Detect which cell encompasses the target text, then output its (X, Y) center coordinate. 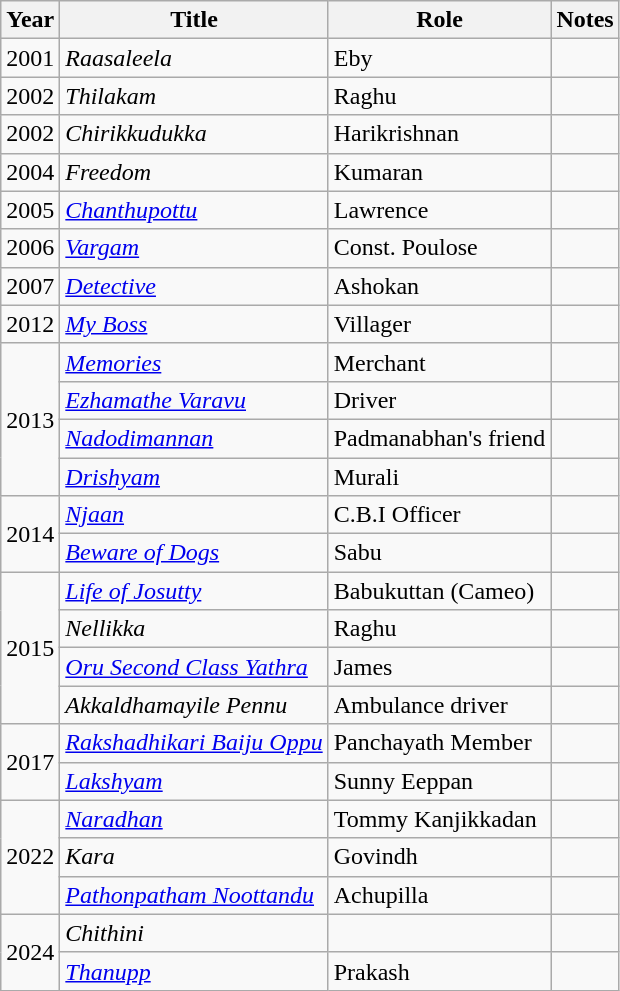
Akkaldhamayile Pennu (194, 705)
2013 (30, 419)
Nadodimannan (194, 438)
Drishyam (194, 477)
Harikrishnan (440, 134)
Lakshyam (194, 781)
Life of Josutty (194, 591)
2024 (30, 952)
Thilakam (194, 96)
Murali (440, 477)
2012 (30, 324)
2022 (30, 857)
2005 (30, 210)
Babukuttan (Cameo) (440, 591)
Merchant (440, 362)
Freedom (194, 172)
Thanupp (194, 971)
Raasaleela (194, 58)
My Boss (194, 324)
Ashokan (440, 286)
Const. Poulose (440, 248)
Njaan (194, 515)
Pathonpatham Noottandu (194, 895)
2017 (30, 762)
Nellikka (194, 629)
Lawrence (440, 210)
Beware of Dogs (194, 553)
James (440, 667)
Eby (440, 58)
Panchayath Member (440, 743)
Memories (194, 362)
2015 (30, 648)
Chirikkudukka (194, 134)
Driver (440, 400)
Kumaran (440, 172)
Chanthupottu (194, 210)
Role (440, 20)
2004 (30, 172)
Notes (585, 20)
Villager (440, 324)
Tommy Kanjikkadan (440, 819)
Prakash (440, 971)
2001 (30, 58)
Kara (194, 857)
Sabu (440, 553)
2014 (30, 534)
Govindh (440, 857)
Padmanabhan's friend (440, 438)
Vargam (194, 248)
2007 (30, 286)
2006 (30, 248)
Ezhamathe Varavu (194, 400)
Sunny Eeppan (440, 781)
C.B.I Officer (440, 515)
Ambulance driver (440, 705)
Title (194, 20)
Year (30, 20)
Achupilla (440, 895)
Detective (194, 286)
Rakshadhikari Baiju Oppu (194, 743)
Chithini (194, 933)
Oru Second Class Yathra (194, 667)
Naradhan (194, 819)
